Scan for the cell matching the given text and deliver its [x, y] coordinate at center. 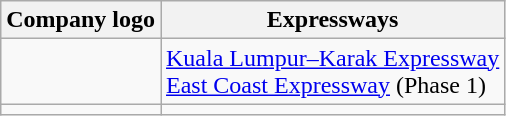
Expressways [332, 20]
Company logo [81, 20]
Kuala Lumpur–Karak Expressway East Coast Expressway (Phase 1) [332, 72]
